Identify which cell holds the provided text, then report its (X, Y) central coordinate. 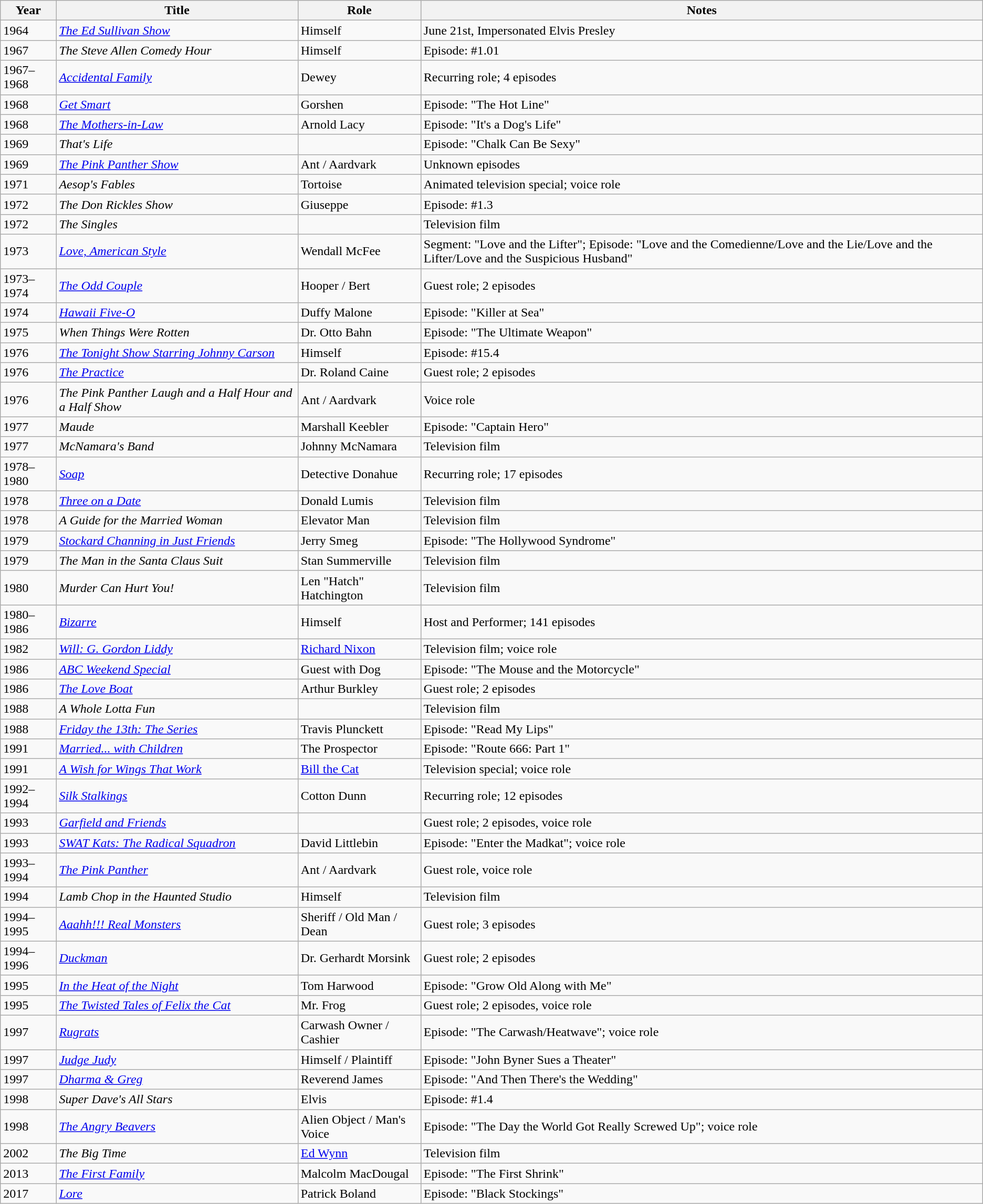
Tortoise (359, 184)
Episode: "The Hot Line" (702, 104)
Episode: "Killer at Sea" (702, 313)
Arnold Lacy (359, 124)
Dharma & Greg (177, 1080)
A Wish for Wings That Work (177, 769)
Super Dave's All Stars (177, 1100)
Aaahh!!! Real Monsters (177, 924)
Dewey (359, 78)
Marshall Keebler (359, 427)
2002 (28, 1154)
David Littlebin (359, 843)
Garfield and Friends (177, 823)
Donald Lumis (359, 501)
1975 (28, 333)
A Whole Lotta Fun (177, 709)
Tom Harwood (359, 985)
The Big Time (177, 1154)
Voice role (702, 400)
Episode: "The First Shrink" (702, 1174)
Television special; voice role (702, 769)
Malcolm MacDougal (359, 1174)
1971 (28, 184)
Maude (177, 427)
Recurring role; 17 episodes (702, 473)
The Angry Beavers (177, 1126)
Duffy Malone (359, 313)
Episode: "John Byner Sues a Theater" (702, 1060)
June 21st, Impersonated Elvis Presley (702, 30)
Carwash Owner / Cashier (359, 1032)
Hooper / Bert (359, 286)
Recurring role; 12 episodes (702, 796)
Episode: "The Mouse and the Motorcycle" (702, 669)
Lore (177, 1194)
Episode: "Chalk Can Be Sexy" (702, 144)
1967–1968 (28, 78)
Lamb Chop in the Haunted Studio (177, 897)
ABC Weekend Special (177, 669)
Role (359, 10)
The Odd Couple (177, 286)
Segment: "Love and the Lifter"; Episode: "Love and the Comedienne/Love and the Lie/Love and the Lifter/Love and the Suspicious Husband" (702, 251)
1994 (28, 897)
2017 (28, 1194)
1980–1986 (28, 621)
1982 (28, 649)
When Things Were Rotten (177, 333)
The Mothers-in-Law (177, 124)
1978–1980 (28, 473)
Episode: #1.3 (702, 204)
Duckman (177, 958)
Title (177, 10)
Judge Judy (177, 1060)
Television film; voice role (702, 649)
Will: G. Gordon Liddy (177, 649)
Jerry Smeg (359, 541)
The Love Boat (177, 689)
Travis Plunckett (359, 729)
Unknown episodes (702, 164)
The Singles (177, 224)
Soap (177, 473)
SWAT Kats: The Radical Squadron (177, 843)
Episode: "Route 666: Part 1" (702, 749)
Year (28, 10)
Detective Donahue (359, 473)
1973–1974 (28, 286)
Dr. Roland Caine (359, 373)
Episode: "Read My Lips" (702, 729)
McNamara's Band (177, 447)
Hawaii Five-O (177, 313)
Ed Wynn (359, 1154)
Episode: "Grow Old Along with Me" (702, 985)
Stockard Channing in Just Friends (177, 541)
Cotton Dunn (359, 796)
1994–1996 (28, 958)
1992–1994 (28, 796)
Guest role, voice role (702, 870)
Episode: "And Then There's the Wedding" (702, 1080)
The Twisted Tales of Felix the Cat (177, 1005)
Patrick Boland (359, 1194)
Wendall McFee (359, 251)
The Ed Sullivan Show (177, 30)
A Guide for the Married Woman (177, 521)
Accidental Family (177, 78)
Mr. Frog (359, 1005)
Murder Can Hurt You! (177, 588)
Silk Stalkings (177, 796)
Notes (702, 10)
Get Smart (177, 104)
The First Family (177, 1174)
Friday the 13th: The Series (177, 729)
1980 (28, 588)
The Man in the Santa Claus Suit (177, 561)
Love, American Style (177, 251)
Rugrats (177, 1032)
Elvis (359, 1100)
Bizarre (177, 621)
Stan Summerville (359, 561)
Three on a Date (177, 501)
Alien Object / Man's Voice (359, 1126)
Episode: "Captain Hero" (702, 427)
Animated television special; voice role (702, 184)
The Don Rickles Show (177, 204)
The Practice (177, 373)
Giuseppe (359, 204)
Sheriff / Old Man / Dean (359, 924)
Episode: #15.4 (702, 353)
1967 (28, 50)
That's Life (177, 144)
Dr. Otto Bahn (359, 333)
Arthur Burkley (359, 689)
The Pink Panther Laugh and a Half Hour and a Half Show (177, 400)
1974 (28, 313)
Bill the Cat (359, 769)
Episode: #1.4 (702, 1100)
Reverend James (359, 1080)
Aesop's Fables (177, 184)
1993–1994 (28, 870)
1994–1995 (28, 924)
Dr. Gerhardt Morsink (359, 958)
Episode: "Black Stockings" (702, 1194)
Married... with Children (177, 749)
The Steve Allen Comedy Hour (177, 50)
Episode: #1.01 (702, 50)
Gorshen (359, 104)
The Tonight Show Starring Johnny Carson (177, 353)
Episode: "It's a Dog's Life" (702, 124)
Len "Hatch" Hatchington (359, 588)
Elevator Man (359, 521)
1973 (28, 251)
1964 (28, 30)
Episode: "The Carwash/Heatwave"; voice role (702, 1032)
Guest with Dog (359, 669)
Episode: "The Day the World Got Really Screwed Up"; voice role (702, 1126)
The Pink Panther (177, 870)
Recurring role; 4 episodes (702, 78)
Episode: "Enter the Madkat"; voice role (702, 843)
Himself / Plaintiff (359, 1060)
The Pink Panther Show (177, 164)
Johnny McNamara (359, 447)
Guest role; 3 episodes (702, 924)
The Prospector (359, 749)
In the Heat of the Night (177, 985)
Host and Performer; 141 episodes (702, 621)
2013 (28, 1174)
Episode: "The Hollywood Syndrome" (702, 541)
Episode: "The Ultimate Weapon" (702, 333)
Richard Nixon (359, 649)
